Return the [X, Y] coordinate for the center point of the cell that contains the specified text.  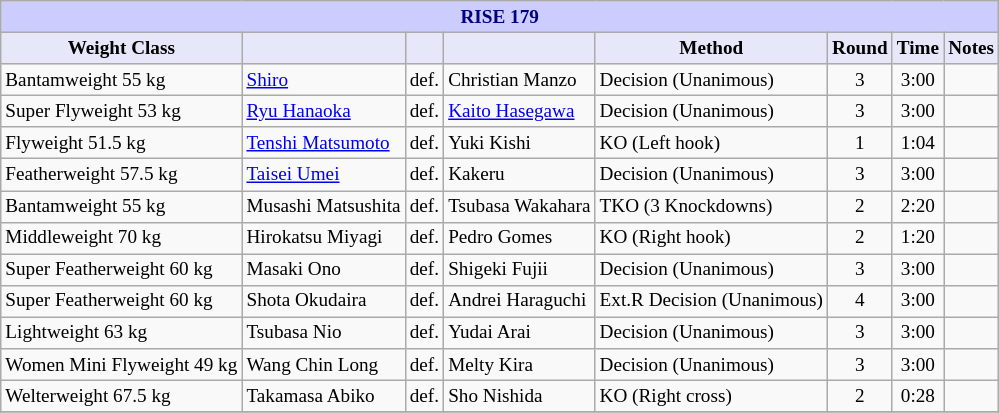
Takamasa Abiko [324, 396]
KO (Left hook) [712, 143]
KO (Right cross) [712, 396]
KO (Right hook) [712, 238]
Taisei Umei [324, 175]
Musashi Matsushita [324, 206]
Kaito Hasegawa [520, 111]
Yudai Arai [520, 333]
TKO (3 Knockdowns) [712, 206]
Ryu Hanaoka [324, 111]
1 [860, 143]
Pedro Gomes [520, 238]
Round [860, 48]
2:20 [918, 206]
Tsubasa Nio [324, 333]
Masaki Ono [324, 270]
RISE 179 [500, 17]
Ext.R Decision (Unanimous) [712, 301]
Yuki Kishi [520, 143]
Time [918, 48]
0:28 [918, 396]
Wang Chin Long [324, 365]
1:04 [918, 143]
Christian Manzo [520, 80]
Tenshi Matsumoto [324, 143]
Welterweight 67.5 kg [122, 396]
Hirokatsu Miyagi [324, 238]
Featherweight 57.5 kg [122, 175]
Notes [972, 48]
Weight Class [122, 48]
Andrei Haraguchi [520, 301]
Lightweight 63 kg [122, 333]
Super Flyweight 53 kg [122, 111]
Method [712, 48]
Middleweight 70 kg [122, 238]
4 [860, 301]
1:20 [918, 238]
Shota Okudaira [324, 301]
Sho Nishida [520, 396]
Women Mini Flyweight 49 kg [122, 365]
Tsubasa Wakahara [520, 206]
Shigeki Fujii [520, 270]
Kakeru [520, 175]
Melty Kira [520, 365]
Flyweight 51.5 kg [122, 143]
Shiro [324, 80]
